Locate the cell with the specified text and output its [X, Y] center coordinate. 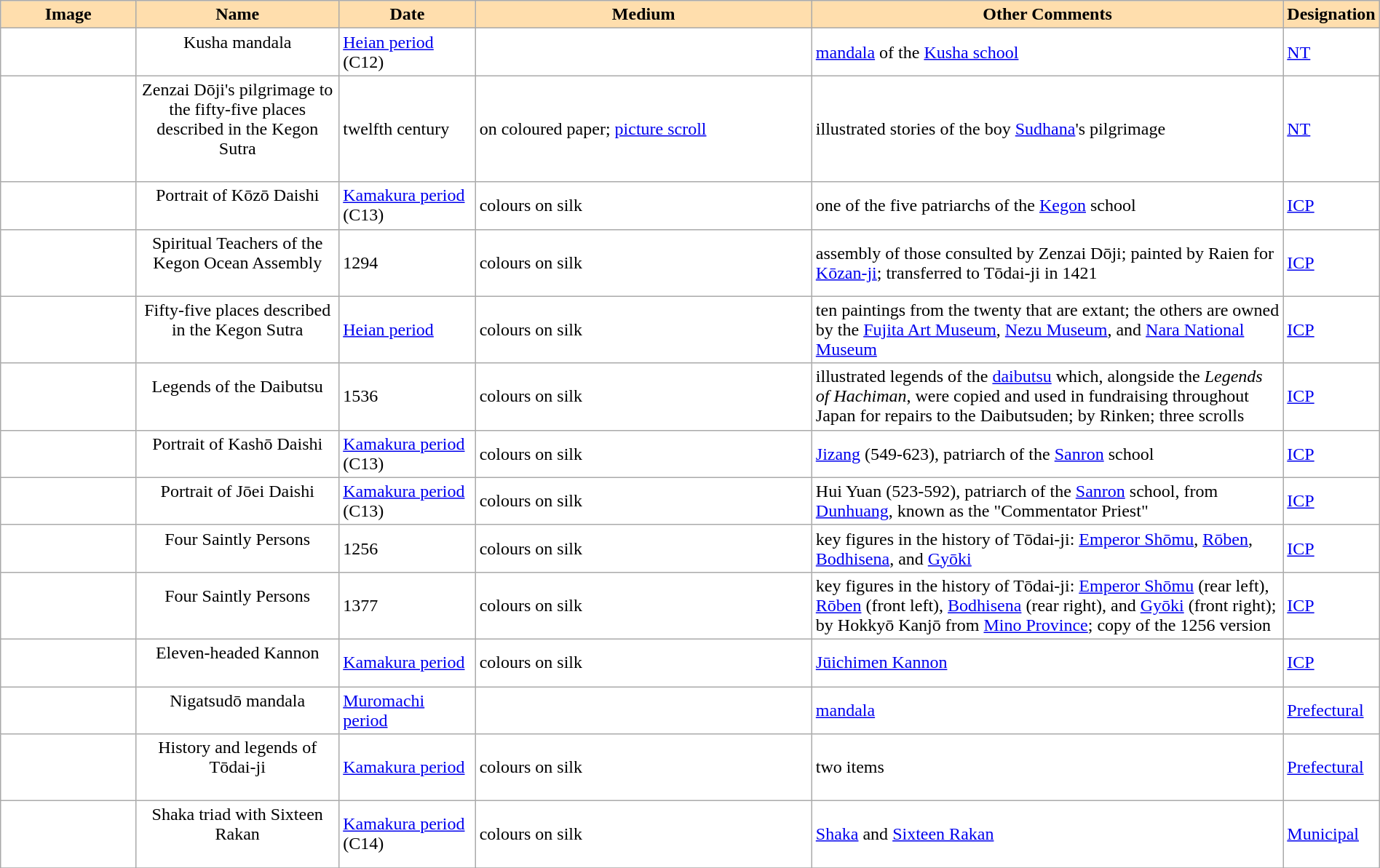
Hui Yuan (523-592), patriarch of the Sanron school, from Dunhuang, known as the "Commentator Priest" [1047, 501]
Shaka triad with Sixteen Rakan [237, 835]
Heian period [408, 330]
ten paintings from the twenty that are extant; the others are owned by the Fujita Art Museum, Nezu Museum, and Nara National Museum [1047, 330]
Date [408, 15]
Fifty-five places described in the Kegon Sutra [237, 330]
Eleven-headed Kannon [237, 662]
Heian period (C12) [408, 52]
Kamakura period (C14) [408, 835]
1536 [408, 397]
1377 [408, 605]
one of the five patriarchs of the Kegon school [1047, 205]
Shaka and Sixteen Rakan [1047, 835]
Other Comments [1047, 15]
mandala of the Kusha school [1047, 52]
1294 [408, 263]
Name [237, 15]
Jūichimen Kannon [1047, 662]
twelfth century [408, 129]
Jizang (549-623), patriarch of the Sanron school [1047, 454]
Municipal [1331, 835]
Medium [643, 15]
Portrait of Kashō Daishi [237, 454]
Legends of the Daibutsu [237, 397]
Spiritual Teachers of the Kegon Ocean Assembly [237, 263]
Nigatsudō mandala [237, 710]
key figures in the history of Tōdai-ji: Emperor Shōmu, Rōben, Bodhisena, and Gyōki [1047, 549]
illustrated stories of the boy Sudhana's pilgrimage [1047, 129]
Portrait of Jōei Daishi [237, 501]
History and legends of Tōdai-ji [237, 768]
Zenzai Dōji's pilgrimage to the fifty-five places described in the Kegon Sutra [237, 129]
mandala [1047, 710]
Muromachi period [408, 710]
on coloured paper; picture scroll [643, 129]
1256 [408, 549]
Kusha mandala [237, 52]
Portrait of Kōzō Daishi [237, 205]
Designation [1331, 15]
two items [1047, 768]
assembly of those consulted by Zenzai Dōji; painted by Raien for Kōzan-ji; transferred to Tōdai-ji in 1421 [1047, 263]
Image [68, 15]
